Extract the [X, Y] coordinate from the center of the cell holding the provided text.  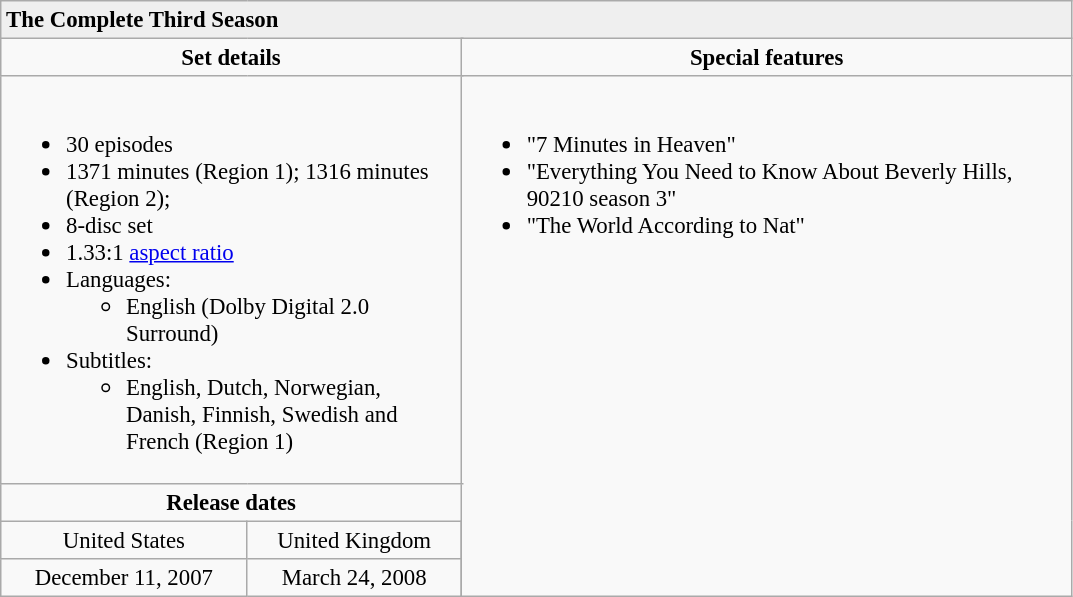
United Kingdom [354, 540]
December 11, 2007 [124, 577]
Set details [232, 58]
March 24, 2008 [354, 577]
United States [124, 540]
Special features [766, 58]
Release dates [232, 502]
"7 Minutes in Heaven""Everything You Need to Know About Beverly Hills, 90210 season 3""The World According to Nat" [766, 336]
The Complete Third Season [536, 20]
